Detect which cell encompasses the target text, then output its [x, y] center coordinate. 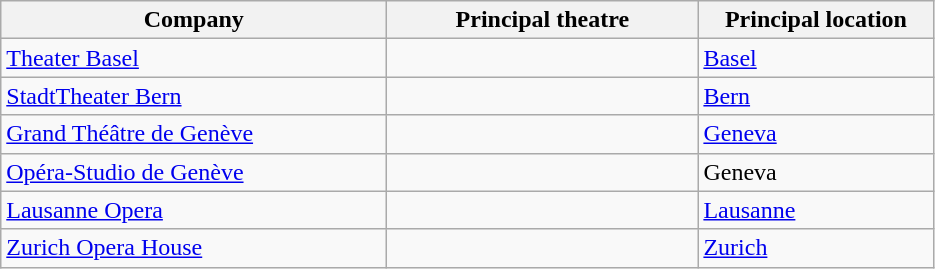
Bern [816, 96]
Lausanne [816, 210]
Opéra-Studio de Genève [194, 172]
Zurich Opera House [194, 248]
Basel [816, 58]
Principal theatre [542, 20]
Theater Basel [194, 58]
Grand Théâtre de Genève [194, 134]
Zurich [816, 248]
Principal location [816, 20]
Lausanne Opera [194, 210]
StadtTheater Bern [194, 96]
Company [194, 20]
